Return the [x, y] coordinate for the center point of the cell that contains the specified text.  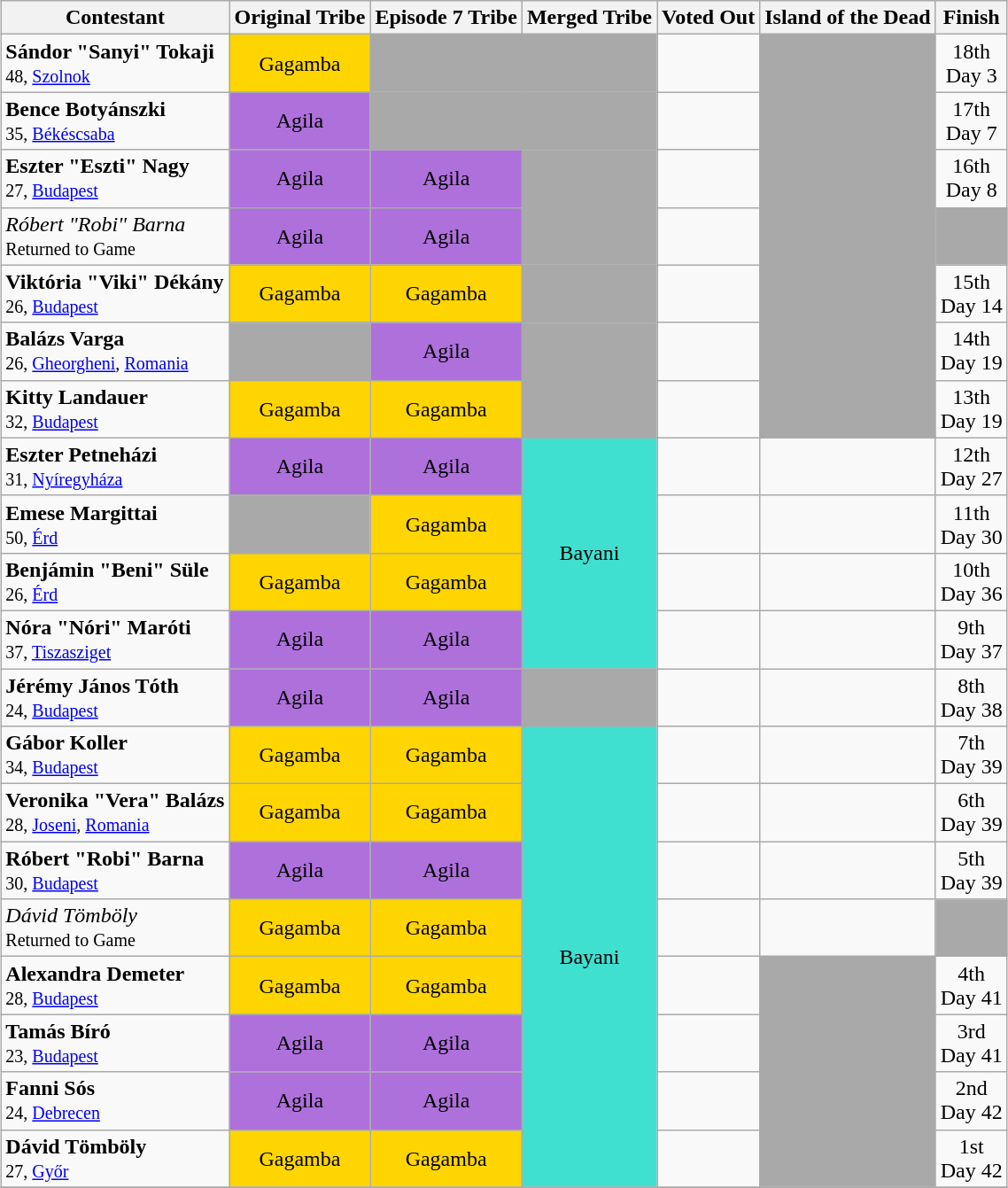
14thDay 19 [971, 351]
Dávid Tömböly27, Győr [115, 1159]
4thDay 41 [971, 985]
Contestant [115, 18]
Voted Out [709, 18]
Róbert "Robi" Barna30, Budapest [115, 870]
Sándor "Sanyi" Tokaji48, Szolnok [115, 64]
Jérémy János Tóth24, Budapest [115, 696]
12thDay 27 [971, 466]
18thDay 3 [971, 64]
8thDay 38 [971, 696]
Eszter "Eszti" Nagy27, Budapest [115, 179]
Original Tribe [299, 18]
Merged Tribe [589, 18]
10thDay 36 [971, 581]
Nóra "Nóri" Maróti37, Tiszasziget [115, 640]
11thDay 30 [971, 524]
Gábor Koller34, Budapest [115, 755]
Episode 7 Tribe [446, 18]
Viktória "Viki" Dékány26, Budapest [115, 294]
Bence Botyánszki35, Békéscsaba [115, 120]
Kitty Landauer32, Budapest [115, 409]
16thDay 8 [971, 179]
Róbert "Robi" BarnaReturned to Game [115, 236]
1stDay 42 [971, 1159]
Balázs Varga26, Gheorgheni, Romania [115, 351]
Emese Margittai50, Érd [115, 524]
5thDay 39 [971, 870]
17thDay 7 [971, 120]
6thDay 39 [971, 813]
Eszter Petneházi31, Nyíregyháza [115, 466]
15thDay 14 [971, 294]
Veronika "Vera" Balázs28, Joseni, Romania [115, 813]
9thDay 37 [971, 640]
3rdDay 41 [971, 1044]
7thDay 39 [971, 755]
Fanni Sós24, Debrecen [115, 1100]
13thDay 19 [971, 409]
Alexandra Demeter28, Budapest [115, 985]
Island of the Dead [848, 18]
Finish [971, 18]
2ndDay 42 [971, 1100]
Benjámin "Beni" Süle26, Érd [115, 581]
Dávid TömbölyReturned to Game [115, 928]
Tamás Bíró23, Budapest [115, 1044]
